Extract the (X, Y) coordinate from the center of the cell holding the provided text.  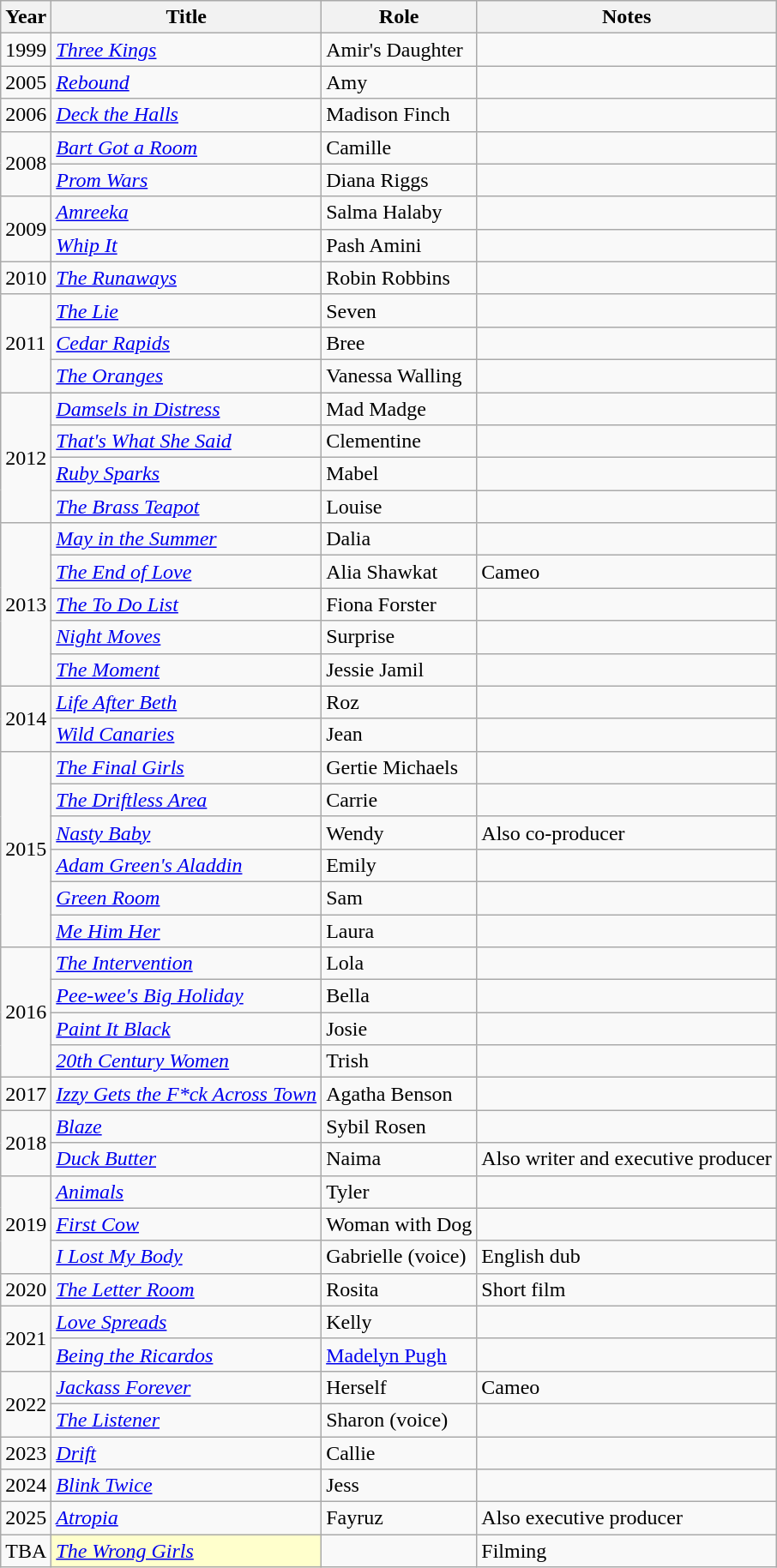
1999 (26, 50)
20th Century Women (187, 1061)
Me Him Her (187, 930)
Damsels in Distress (187, 409)
2016 (26, 1012)
Adam Green's Aladdin (187, 865)
2005 (26, 82)
Fayruz (400, 1518)
2012 (26, 458)
2010 (26, 278)
Bella (400, 996)
I Lost My Body (187, 1257)
The Listener (187, 1420)
Mad Madge (400, 409)
2019 (26, 1224)
Duck Butter (187, 1159)
Blaze (187, 1126)
Fiona Forster (400, 604)
Emily (400, 865)
Agatha Benson (400, 1094)
Amir's Daughter (400, 50)
Izzy Gets the F*ck Across Town (187, 1094)
Night Moves (187, 637)
Amy (400, 82)
Laura (400, 930)
2011 (26, 343)
Life After Beth (187, 702)
Also executive producer (627, 1518)
Whip It (187, 245)
Tyler (400, 1192)
Carrie (400, 800)
Deck the Halls (187, 115)
Sam (400, 898)
2015 (26, 849)
That's What She Said (187, 442)
Also co-producer (627, 832)
2008 (26, 164)
Love Spreads (187, 1322)
2020 (26, 1289)
Pash Amini (400, 245)
2013 (26, 604)
Jean (400, 735)
Cedar Rapids (187, 343)
Nasty Baby (187, 832)
Blink Twice (187, 1486)
Year (26, 17)
Rosita (400, 1289)
Louise (400, 507)
English dub (627, 1257)
Sybil Rosen (400, 1126)
Mabel (400, 474)
Wild Canaries (187, 735)
The Lie (187, 310)
Salma Halaby (400, 213)
2023 (26, 1453)
Also writer and executive producer (627, 1159)
2024 (26, 1486)
The Moment (187, 670)
Gabrielle (voice) (400, 1257)
The Driftless Area (187, 800)
Robin Robbins (400, 278)
Lola (400, 964)
Madelyn Pugh (400, 1355)
2018 (26, 1143)
Green Room (187, 898)
Animals (187, 1192)
Woman with Dog (400, 1224)
Jackass Forever (187, 1387)
Paint It Black (187, 1029)
2009 (26, 229)
Camille (400, 147)
Jess (400, 1486)
TBA (26, 1551)
Trish (400, 1061)
Josie (400, 1029)
Surprise (400, 637)
Ruby Sparks (187, 474)
Pee-wee's Big Holiday (187, 996)
Title (187, 17)
Madison Finch (400, 115)
Vanessa Walling (400, 375)
The Final Girls (187, 767)
The Brass Teapot (187, 507)
Drift (187, 1453)
2021 (26, 1338)
Bart Got a Room (187, 147)
First Cow (187, 1224)
Wendy (400, 832)
Three Kings (187, 50)
2022 (26, 1403)
Callie (400, 1453)
2025 (26, 1518)
Atropia (187, 1518)
Being the Ricardos (187, 1355)
Amreeka (187, 213)
Rebound (187, 82)
The Wrong Girls (187, 1551)
2006 (26, 115)
The Letter Room (187, 1289)
Naima (400, 1159)
Seven (400, 310)
May in the Summer (187, 539)
Clementine (400, 442)
The Oranges (187, 375)
Kelly (400, 1322)
Jessie Jamil (400, 670)
Prom Wars (187, 180)
The To Do List (187, 604)
Short film (627, 1289)
Herself (400, 1387)
The End of Love (187, 572)
Sharon (voice) (400, 1420)
Bree (400, 343)
Gertie Michaels (400, 767)
The Runaways (187, 278)
2014 (26, 718)
Filming (627, 1551)
Role (400, 17)
Diana Riggs (400, 180)
The Intervention (187, 964)
2017 (26, 1094)
Dalia (400, 539)
Notes (627, 17)
Roz (400, 702)
Alia Shawkat (400, 572)
